Capture the cell that displays the provided text and extract its (X, Y) central coordinate. 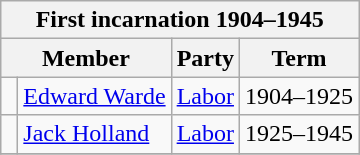
Term (298, 58)
Jack Holland (94, 134)
1925–1945 (298, 134)
First incarnation 1904–1945 (180, 20)
Party (205, 58)
1904–1925 (298, 96)
Member (86, 58)
Edward Warde (94, 96)
